For the text-containing cell, return its midpoint in (x, y) coordinate format. 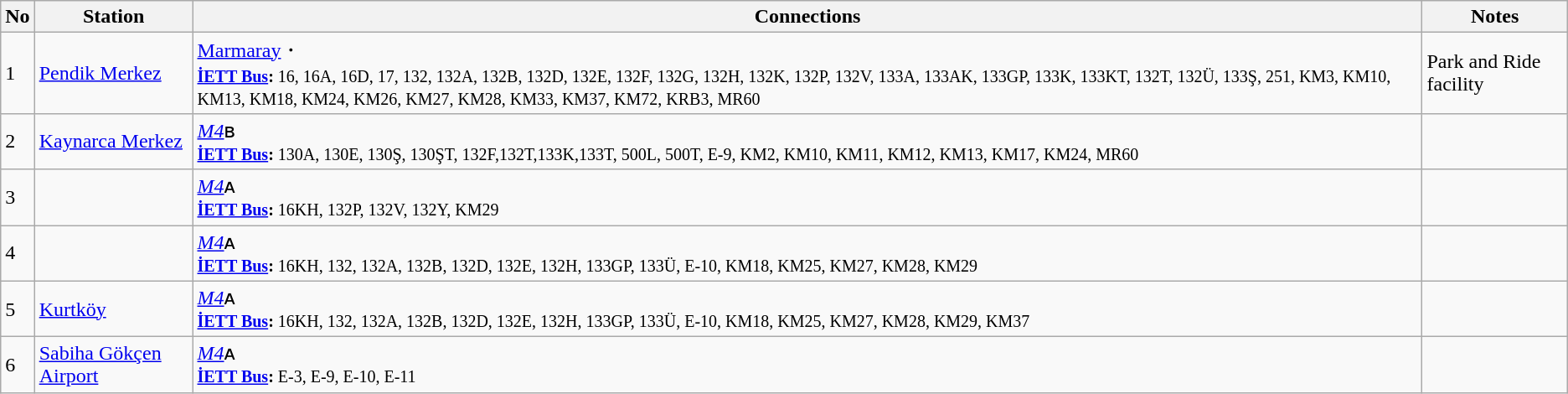
3 (18, 198)
M4ᴀİETT Bus: 16KH, 132, 132A, 132B, 132D, 132E, 132H, 133GP, 133Ü, E-10, KM18, KM25, KM27, KM28, KM29, KM37 (807, 308)
Kaynarca Merkez (114, 141)
M4ᴀİETT Bus: 16KH, 132P, 132V, 132Y, KM29 (807, 198)
4 (18, 253)
Sabiha Gökçen Airport (114, 365)
Park and Ride facility (1494, 74)
No (18, 17)
Notes (1494, 17)
Kurtköy (114, 308)
M4ʙİETT Bus: 130A, 130E, 130Ş, 130ŞT, 132F,132T,133K,133T, 500L, 500T, E-9, KM2, KM10, KM11, KM12, KM13, KM17, KM24, MR60 (807, 141)
Connections (807, 17)
6 (18, 365)
1 (18, 74)
Pendik Merkez (114, 74)
2 (18, 141)
M4ᴀİETT Bus: E-3, E-9, E-10, E-11 (807, 365)
Station (114, 17)
5 (18, 308)
M4ᴀİETT Bus: 16KH, 132, 132A, 132B, 132D, 132E, 132H, 133GP, 133Ü, E-10, KM18, KM25, KM27, KM28, KM29 (807, 253)
